Extract the [x, y] coordinate from the center of the cell holding the provided text.  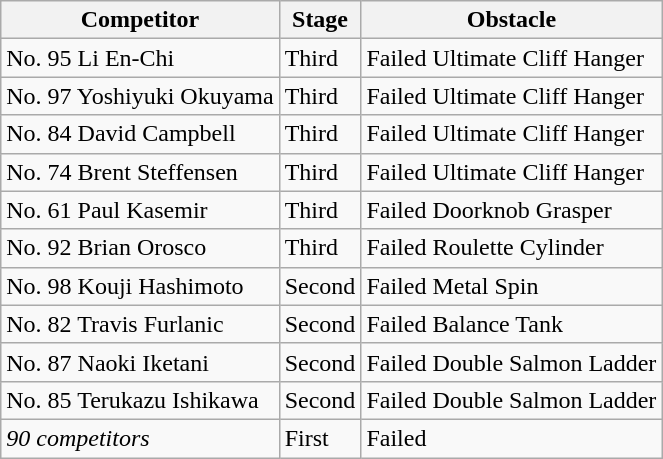
No. 95 Li En-Chi [140, 58]
No. 74 Brent Steffensen [140, 172]
Failed Balance Tank [512, 324]
Competitor [140, 20]
No. 61 Paul Kasemir [140, 210]
Stage [320, 20]
First [320, 438]
Failed Doorknob Grasper [512, 210]
No. 87 Naoki Iketani [140, 362]
No. 84 David Campbell [140, 134]
No. 92 Brian Orosco [140, 248]
No. 97 Yoshiyuki Okuyama [140, 96]
Failed Roulette Cylinder [512, 248]
No. 85 Terukazu Ishikawa [140, 400]
Failed Metal Spin [512, 286]
Obstacle [512, 20]
No. 98 Kouji Hashimoto [140, 286]
90 competitors [140, 438]
Failed [512, 438]
No. 82 Travis Furlanic [140, 324]
